Extract the [X, Y] coordinate from the center of the cell holding the provided text.  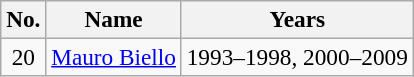
1993–1998, 2000–2009 [297, 57]
Mauro Biello [114, 57]
No. [24, 19]
20 [24, 57]
Name [114, 19]
Years [297, 19]
